Detect which cell encompasses the target text, then output its [X, Y] center coordinate. 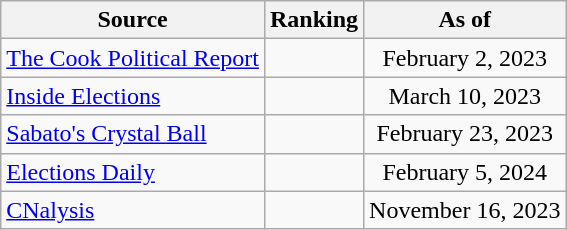
February 5, 2024 [465, 172]
Ranking [314, 20]
November 16, 2023 [465, 210]
March 10, 2023 [465, 96]
Elections Daily [133, 172]
As of [465, 20]
The Cook Political Report [133, 58]
Source [133, 20]
February 2, 2023 [465, 58]
Inside Elections [133, 96]
CNalysis [133, 210]
Sabato's Crystal Ball [133, 134]
February 23, 2023 [465, 134]
